Pinpoint the cell where the given text exists, returning its (X, Y) midpoint coordinate. 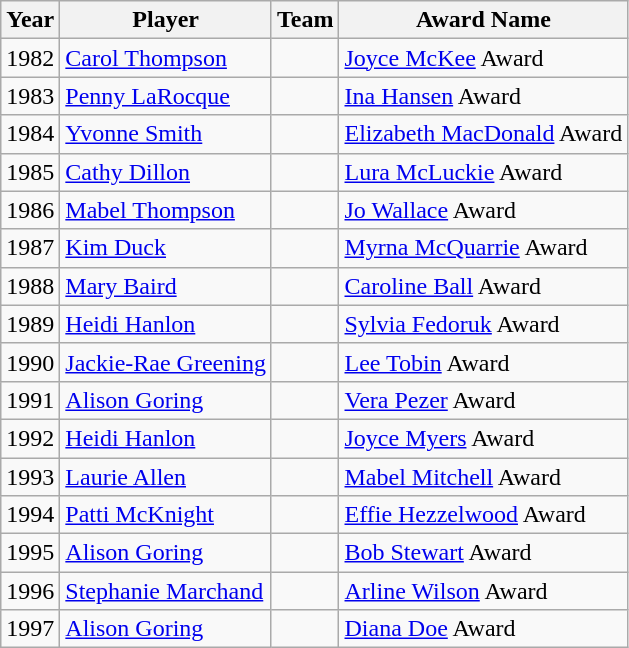
Ina Hansen Award (484, 96)
Mabel Mitchell Award (484, 477)
Kim Duck (166, 248)
Carol Thompson (166, 58)
1983 (30, 96)
Yvonne Smith (166, 134)
Joyce McKee Award (484, 58)
Caroline Ball Award (484, 286)
1995 (30, 553)
Award Name (484, 20)
Joyce Myers Award (484, 438)
Team (305, 20)
Patti McKnight (166, 515)
Lura McLuckie Award (484, 172)
Bob Stewart Award (484, 553)
1997 (30, 629)
1994 (30, 515)
Jackie-Rae Greening (166, 362)
1990 (30, 362)
1984 (30, 134)
Penny LaRocque (166, 96)
Sylvia Fedoruk Award (484, 324)
1989 (30, 324)
Lee Tobin Award (484, 362)
Year (30, 20)
Mabel Thompson (166, 210)
Elizabeth MacDonald Award (484, 134)
Laurie Allen (166, 477)
1996 (30, 591)
1982 (30, 58)
Stephanie Marchand (166, 591)
Myrna McQuarrie Award (484, 248)
Cathy Dillon (166, 172)
1992 (30, 438)
Vera Pezer Award (484, 400)
Effie Hezzelwood Award (484, 515)
1988 (30, 286)
1987 (30, 248)
Diana Doe Award (484, 629)
Arline Wilson Award (484, 591)
1993 (30, 477)
1985 (30, 172)
1986 (30, 210)
Jo Wallace Award (484, 210)
Mary Baird (166, 286)
1991 (30, 400)
Player (166, 20)
